Determine the (X, Y) coordinate at the center of the cell enclosing the given text.  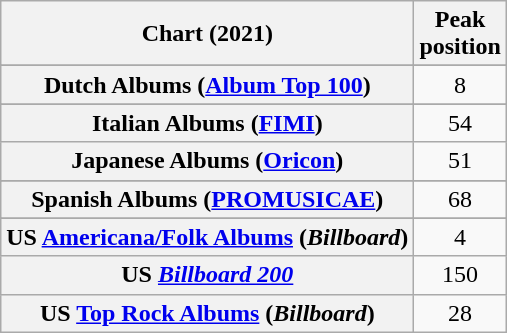
150 (460, 275)
Dutch Albums (Album Top 100) (208, 85)
51 (460, 161)
Japanese Albums (Oricon) (208, 161)
US Billboard 200 (208, 275)
Italian Albums (FIMI) (208, 123)
4 (460, 237)
Spanish Albums (PROMUSICAE) (208, 199)
28 (460, 313)
US Americana/Folk Albums (Billboard) (208, 237)
Chart (2021) (208, 34)
54 (460, 123)
US Top Rock Albums (Billboard) (208, 313)
Peakposition (460, 34)
8 (460, 85)
68 (460, 199)
